Provide the [x, y] coordinate of the cell's center where the given text is located.  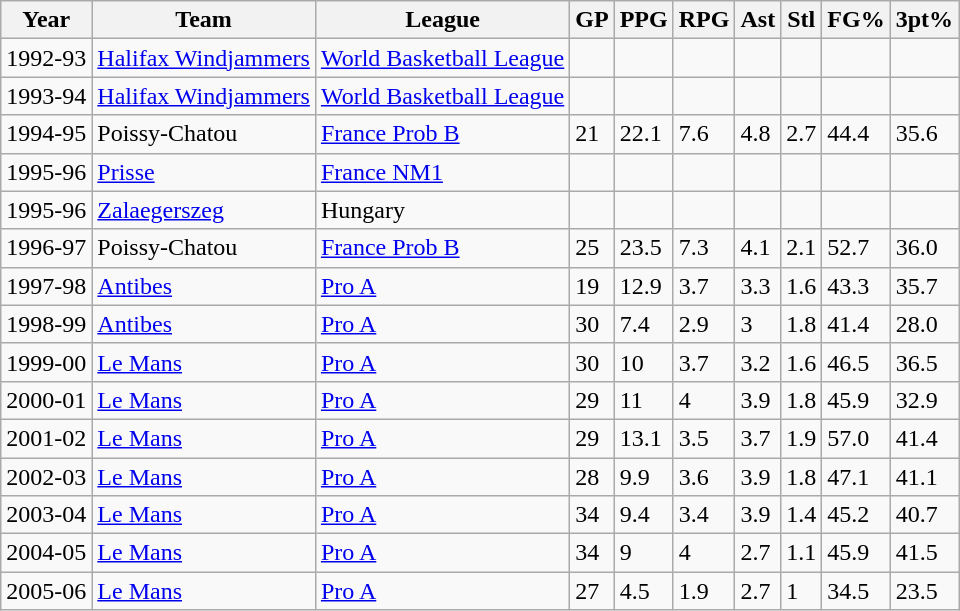
47.1 [856, 477]
3.2 [758, 362]
52.7 [856, 248]
2.9 [704, 324]
41.5 [924, 553]
2001-02 [46, 438]
2005-06 [46, 591]
41.1 [924, 477]
3.4 [704, 515]
1996-97 [46, 248]
Prisse [204, 172]
4.1 [758, 248]
3.3 [758, 286]
1992-93 [46, 58]
Zalaegerszeg [204, 210]
PPG [644, 20]
13.1 [644, 438]
GP [592, 20]
9 [644, 553]
32.9 [924, 400]
27 [592, 591]
35.7 [924, 286]
RPG [704, 20]
21 [592, 134]
Hungary [442, 210]
1.1 [802, 553]
28 [592, 477]
1993-94 [46, 96]
2.1 [802, 248]
3.6 [704, 477]
46.5 [856, 362]
35.6 [924, 134]
7.3 [704, 248]
34.5 [856, 591]
12.9 [644, 286]
1997-98 [46, 286]
4.8 [758, 134]
22.1 [644, 134]
28.0 [924, 324]
44.4 [856, 134]
9.4 [644, 515]
43.3 [856, 286]
36.5 [924, 362]
France NM1 [442, 172]
1994-95 [46, 134]
7.4 [644, 324]
57.0 [856, 438]
3 [758, 324]
1 [802, 591]
FG% [856, 20]
2002-03 [46, 477]
45.2 [856, 515]
40.7 [924, 515]
25 [592, 248]
Year [46, 20]
Ast [758, 20]
10 [644, 362]
3.5 [704, 438]
1.4 [802, 515]
7.6 [704, 134]
11 [644, 400]
League [442, 20]
36.0 [924, 248]
Stl [802, 20]
1998-99 [46, 324]
3pt% [924, 20]
2000-01 [46, 400]
9.9 [644, 477]
2004-05 [46, 553]
2003-04 [46, 515]
1999-00 [46, 362]
4.5 [644, 591]
Team [204, 20]
19 [592, 286]
